Return the [x, y] coordinate for the center point of the cell that contains the specified text.  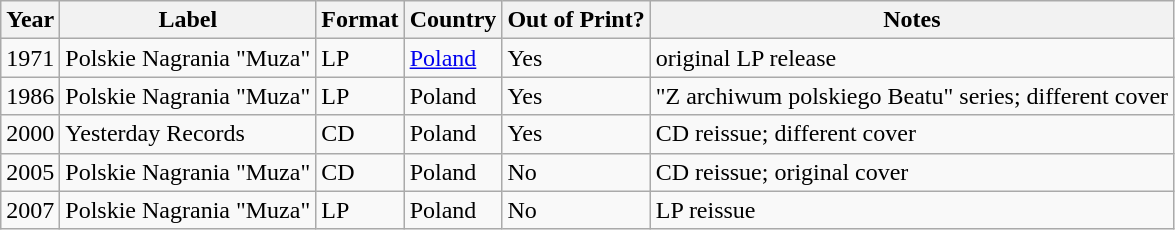
Notes [912, 20]
"Z archiwum polskiego Beatu" series; different cover [912, 96]
CD reissue; original cover [912, 172]
Label [188, 20]
2000 [30, 134]
LP reissue [912, 210]
Country [453, 20]
Year [30, 20]
1971 [30, 58]
2007 [30, 210]
CD reissue; different cover [912, 134]
Out of Print? [576, 20]
original LP release [912, 58]
Yesterday Records [188, 134]
2005 [30, 172]
Format [360, 20]
1986 [30, 96]
